Return (X, Y) of the center of cell containing provided text 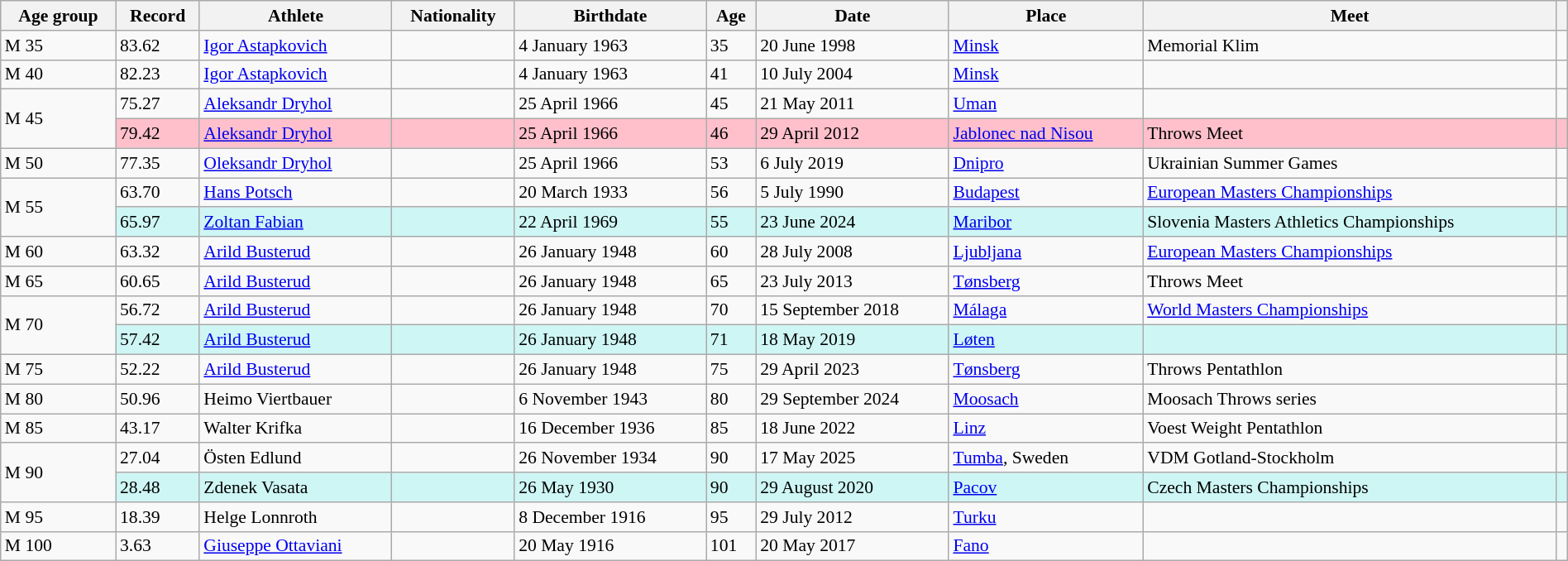
Uman (1045, 104)
Place (1045, 16)
M 95 (58, 517)
M 35 (58, 46)
M 70 (58, 324)
Östen Edlund (295, 458)
M 90 (58, 473)
Dnipro (1045, 163)
70 (731, 310)
60 (731, 252)
5 July 1990 (852, 193)
46 (731, 134)
71 (731, 340)
27.04 (157, 458)
Czech Masters Championships (1350, 487)
Turku (1045, 517)
60.65 (157, 281)
56 (731, 193)
29 August 2020 (852, 487)
15 September 2018 (852, 310)
Moosach Throws series (1350, 399)
65.97 (157, 223)
83.62 (157, 46)
Jablonec nad Nisou (1045, 134)
Voest Weight Pentathlon (1350, 429)
World Masters Championships (1350, 310)
Ljubljana (1045, 252)
16 December 1936 (610, 429)
M 40 (58, 74)
85 (731, 429)
M 60 (58, 252)
29 July 2012 (852, 517)
29 April 2012 (852, 134)
M 55 (58, 207)
Løten (1045, 340)
M 80 (58, 399)
21 May 2011 (852, 104)
Date (852, 16)
18.39 (157, 517)
55 (731, 223)
28 July 2008 (852, 252)
65 (731, 281)
20 March 1933 (610, 193)
Helge Lonnroth (295, 517)
Tumba, Sweden (1045, 458)
80 (731, 399)
52.22 (157, 370)
Meet (1350, 16)
63.70 (157, 193)
Hans Potsch (295, 193)
56.72 (157, 310)
Heimo Viertbauer (295, 399)
18 May 2019 (852, 340)
53 (731, 163)
8 December 1916 (610, 517)
95 (731, 517)
Ukrainian Summer Games (1350, 163)
22 April 1969 (610, 223)
M 65 (58, 281)
Age (731, 16)
18 June 2022 (852, 429)
28.48 (157, 487)
Maribor (1045, 223)
75.27 (157, 104)
Walter Krifka (295, 429)
45 (731, 104)
M 85 (58, 429)
75 (731, 370)
29 September 2024 (852, 399)
Zdenek Vasata (295, 487)
26 November 1934 (610, 458)
M 45 (58, 119)
3.63 (157, 546)
Age group (58, 16)
Budapest (1045, 193)
Memorial Klim (1350, 46)
M 75 (58, 370)
Fano (1045, 546)
79.42 (157, 134)
Zoltan Fabian (295, 223)
26 May 1930 (610, 487)
63.32 (157, 252)
Oleksandr Dryhol (295, 163)
Record (157, 16)
M 50 (58, 163)
Athlete (295, 16)
43.17 (157, 429)
35 (731, 46)
10 July 2004 (852, 74)
41 (731, 74)
29 April 2023 (852, 370)
Pacov (1045, 487)
20 June 1998 (852, 46)
50.96 (157, 399)
VDM Gotland-Stockholm (1350, 458)
77.35 (157, 163)
101 (731, 546)
M 100 (58, 546)
6 November 1943 (610, 399)
23 June 2024 (852, 223)
20 May 2017 (852, 546)
23 July 2013 (852, 281)
Nationality (453, 16)
6 July 2019 (852, 163)
17 May 2025 (852, 458)
Giuseppe Ottaviani (295, 546)
Málaga (1045, 310)
Throws Pentathlon (1350, 370)
82.23 (157, 74)
20 May 1916 (610, 546)
Birthdate (610, 16)
Linz (1045, 429)
57.42 (157, 340)
Slovenia Masters Athletics Championships (1350, 223)
Moosach (1045, 399)
